Search for the cell housing the specified text and yield its (X, Y) center coordinate. 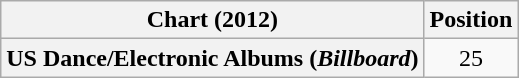
Chart (2012) (212, 20)
25 (471, 58)
US Dance/Electronic Albums (Billboard) (212, 58)
Position (471, 20)
